Extract the (x, y) coordinate from the center of the cell holding the provided text.  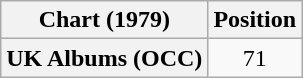
Position (255, 20)
71 (255, 58)
Chart (1979) (104, 20)
UK Albums (OCC) (104, 58)
